Return (x, y) of the center of cell containing provided text 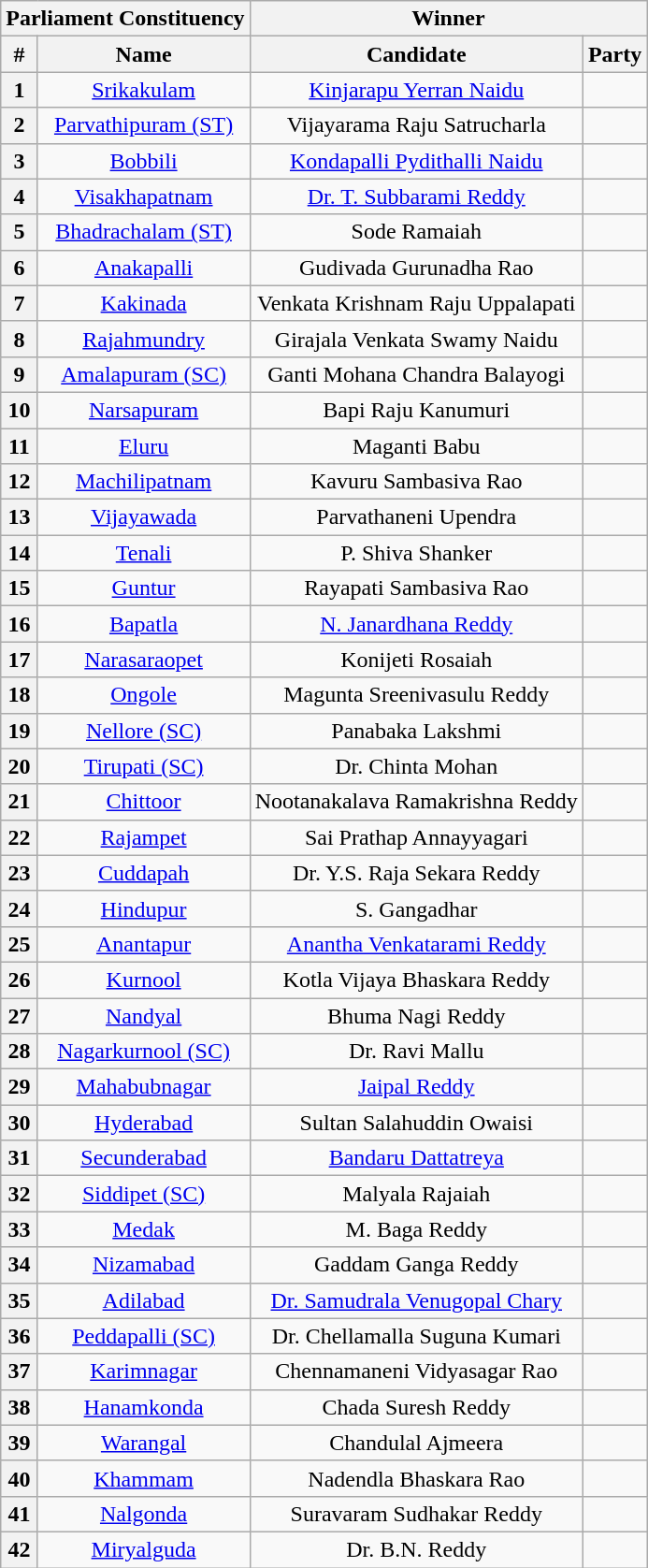
37 (19, 1372)
Nagarkurnool (SC) (144, 1052)
Medak (144, 1229)
Adilabad (144, 1300)
17 (19, 660)
Miryalguda (144, 1549)
Maganti Babu (416, 446)
Kurnool (144, 980)
Sultan Salahuddin Owaisi (416, 1123)
Nadendla Bhaskara Rao (416, 1478)
Nizamabad (144, 1265)
30 (19, 1123)
Kakinada (144, 303)
Gaddam Ganga Reddy (416, 1265)
Candidate (416, 54)
Bapi Raju Kanumuri (416, 410)
24 (19, 908)
Girajala Venkata Swamy Naidu (416, 339)
Hindupur (144, 908)
Narasaraopet (144, 660)
8 (19, 339)
Ongole (144, 695)
P. Shiva Shanker (416, 553)
Dr. Chellamalla Suguna Kumari (416, 1336)
Amalapuram (SC) (144, 374)
Hanamkonda (144, 1407)
Nootanakalava Ramakrishna Reddy (416, 802)
Mahabubnagar (144, 1087)
M. Baga Reddy (416, 1229)
Warangal (144, 1443)
32 (19, 1194)
Nalgonda (144, 1514)
Rajahmundry (144, 339)
28 (19, 1052)
33 (19, 1229)
15 (19, 588)
5 (19, 232)
3 (19, 161)
N. Janardhana Reddy (416, 624)
25 (19, 944)
Chittoor (144, 802)
Kinjarapu Yerran Naidu (416, 90)
Siddipet (SC) (144, 1194)
Dr. Samudrala Venugopal Chary (416, 1300)
Chada Suresh Reddy (416, 1407)
Bapatla (144, 624)
38 (19, 1407)
S. Gangadhar (416, 908)
1 (19, 90)
Ganti Mohana Chandra Balayogi (416, 374)
Parvathaneni Upendra (416, 517)
Konijeti Rosaiah (416, 660)
Khammam (144, 1478)
11 (19, 446)
Vijayawada (144, 517)
Dr. T. Subbarami Reddy (416, 196)
Dr. Ravi Mallu (416, 1052)
Dr. B.N. Reddy (416, 1549)
12 (19, 482)
Suravaram Sudhakar Reddy (416, 1514)
Sai Prathap Annayyagari (416, 837)
Nandyal (144, 1015)
19 (19, 731)
Sode Ramaiah (416, 232)
Kondapalli Pydithalli Naidu (416, 161)
Chandulal Ajmeera (416, 1443)
Rayapati Sambasiva Rao (416, 588)
Machilipatnam (144, 482)
Chennamaneni Vidyasagar Rao (416, 1372)
Panabaka Lakshmi (416, 731)
Bobbili (144, 161)
Peddapalli (SC) (144, 1336)
Bhadrachalam (ST) (144, 232)
Visakhapatnam (144, 196)
Dr. Chinta Mohan (416, 766)
41 (19, 1514)
Tirupati (SC) (144, 766)
Karimnagar (144, 1372)
Vijayarama Raju Satrucharla (416, 125)
Malyala Rajaiah (416, 1194)
Secunderabad (144, 1158)
Cuddapah (144, 873)
6 (19, 268)
34 (19, 1265)
Eluru (144, 446)
Kotla Vijaya Bhaskara Reddy (416, 980)
Party (614, 54)
42 (19, 1549)
39 (19, 1443)
14 (19, 553)
Nellore (SC) (144, 731)
35 (19, 1300)
40 (19, 1478)
9 (19, 374)
Anakapalli (144, 268)
Hyderabad (144, 1123)
21 (19, 802)
Gudivada Gurunadha Rao (416, 268)
Parliament Constituency (125, 19)
Magunta Sreenivasulu Reddy (416, 695)
31 (19, 1158)
Dr. Y.S. Raja Sekara Reddy (416, 873)
7 (19, 303)
Jaipal Reddy (416, 1087)
Rajampet (144, 837)
18 (19, 695)
4 (19, 196)
Tenali (144, 553)
36 (19, 1336)
Guntur (144, 588)
# (19, 54)
Anantha Venkatarami Reddy (416, 944)
13 (19, 517)
Srikakulam (144, 90)
Bhuma Nagi Reddy (416, 1015)
Parvathipuram (ST) (144, 125)
Venkata Krishnam Raju Uppalapati (416, 303)
23 (19, 873)
Narsapuram (144, 410)
20 (19, 766)
2 (19, 125)
Winner (449, 19)
22 (19, 837)
27 (19, 1015)
Kavuru Sambasiva Rao (416, 482)
16 (19, 624)
26 (19, 980)
10 (19, 410)
Bandaru Dattatreya (416, 1158)
29 (19, 1087)
Name (144, 54)
Anantapur (144, 944)
